Locate the cell with the specified text and output its [X, Y] center coordinate. 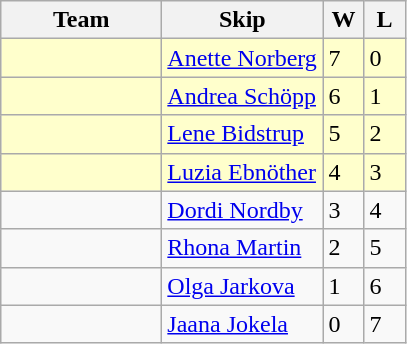
Jaana Jokela [242, 324]
Skip [242, 20]
W [344, 20]
Olga Jarkova [242, 286]
Lene Bidstrup [242, 134]
L [384, 20]
Team [82, 20]
Rhona Martin [242, 248]
Andrea Schöpp [242, 96]
Dordi Nordby [242, 210]
Luzia Ebnöther [242, 172]
Anette Norberg [242, 58]
